Provide the [X, Y] coordinate of the cell's center where the given text is located.  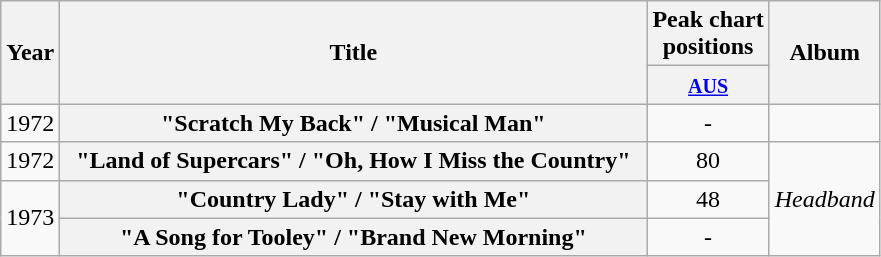
"Land of Supercars" / "Oh, How I Miss the Country" [354, 161]
Album [824, 52]
48 [708, 199]
"Country Lady" / "Stay with Me" [354, 199]
Headband [824, 199]
AUS [708, 85]
Year [30, 52]
"A Song for Tooley" / "Brand New Morning" [354, 237]
80 [708, 161]
"Scratch My Back" / "Musical Man" [354, 123]
1973 [30, 218]
Peak chartpositions [708, 34]
Title [354, 52]
